Return (x, y) of the center of cell containing provided text 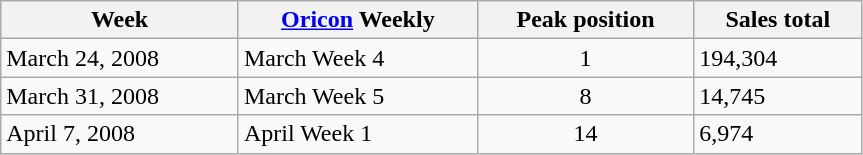
Week (120, 20)
6,974 (778, 134)
Sales total (778, 20)
14,745 (778, 96)
March Week 5 (358, 96)
194,304 (778, 58)
April Week 1 (358, 134)
March 31, 2008 (120, 96)
March 24, 2008 (120, 58)
March Week 4 (358, 58)
Oricon Weekly (358, 20)
1 (585, 58)
8 (585, 96)
14 (585, 134)
April 7, 2008 (120, 134)
Peak position (585, 20)
